Return the (x, y) coordinate for the center point of the cell that contains the specified text.  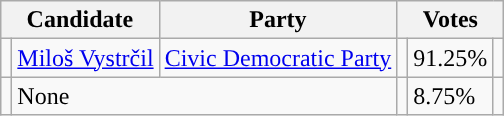
Miloš Vystrčil (86, 58)
Candidate (80, 20)
Party (278, 20)
8.75% (450, 96)
91.25% (450, 58)
Civic Democratic Party (278, 58)
None (204, 96)
Votes (450, 20)
